From the cell containing the given text, extract its center point as (X, Y) coordinate. 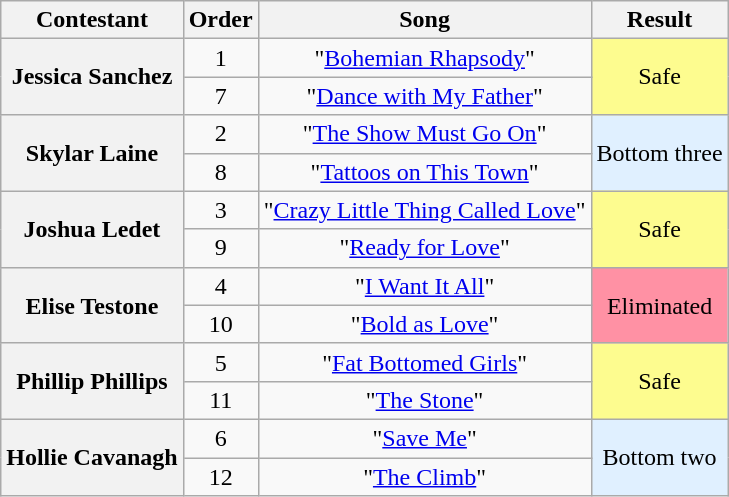
9 (220, 248)
"The Climb" (424, 477)
"Crazy Little Thing Called Love" (424, 210)
Bottom three (660, 153)
"Bold as Love" (424, 324)
"Tattoos on This Town" (424, 172)
3 (220, 210)
Elise Testone (92, 305)
Phillip Phillips (92, 381)
7 (220, 96)
11 (220, 400)
12 (220, 477)
5 (220, 362)
"Ready for Love" (424, 248)
Song (424, 20)
Skylar Laine (92, 153)
2 (220, 134)
Hollie Cavanagh (92, 457)
Result (660, 20)
4 (220, 286)
"I Want It All" (424, 286)
1 (220, 58)
"The Stone" (424, 400)
Eliminated (660, 305)
Bottom two (660, 457)
10 (220, 324)
8 (220, 172)
"Save Me" (424, 438)
Joshua Ledet (92, 229)
Jessica Sanchez (92, 77)
"The Show Must Go On" (424, 134)
"Fat Bottomed Girls" (424, 362)
"Dance with My Father" (424, 96)
Order (220, 20)
"Bohemian Rhapsody" (424, 58)
6 (220, 438)
Contestant (92, 20)
